Search for the cell housing the specified text and yield its [x, y] center coordinate. 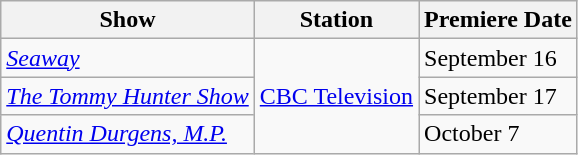
September 17 [498, 96]
Station [336, 20]
Show [128, 20]
Premiere Date [498, 20]
The Tommy Hunter Show [128, 96]
September 16 [498, 58]
Seaway [128, 58]
Quentin Durgens, M.P. [128, 134]
October 7 [498, 134]
CBC Television [336, 96]
